Provide the [x, y] coordinate of the cell's center where the given text is located.  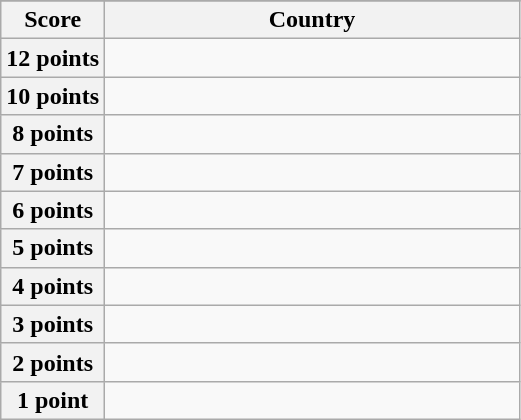
Country [312, 20]
Score [53, 20]
5 points [53, 248]
4 points [53, 286]
12 points [53, 58]
7 points [53, 172]
2 points [53, 362]
1 point [53, 400]
6 points [53, 210]
8 points [53, 134]
3 points [53, 324]
10 points [53, 96]
